Return (X, Y) of the center of cell containing provided text 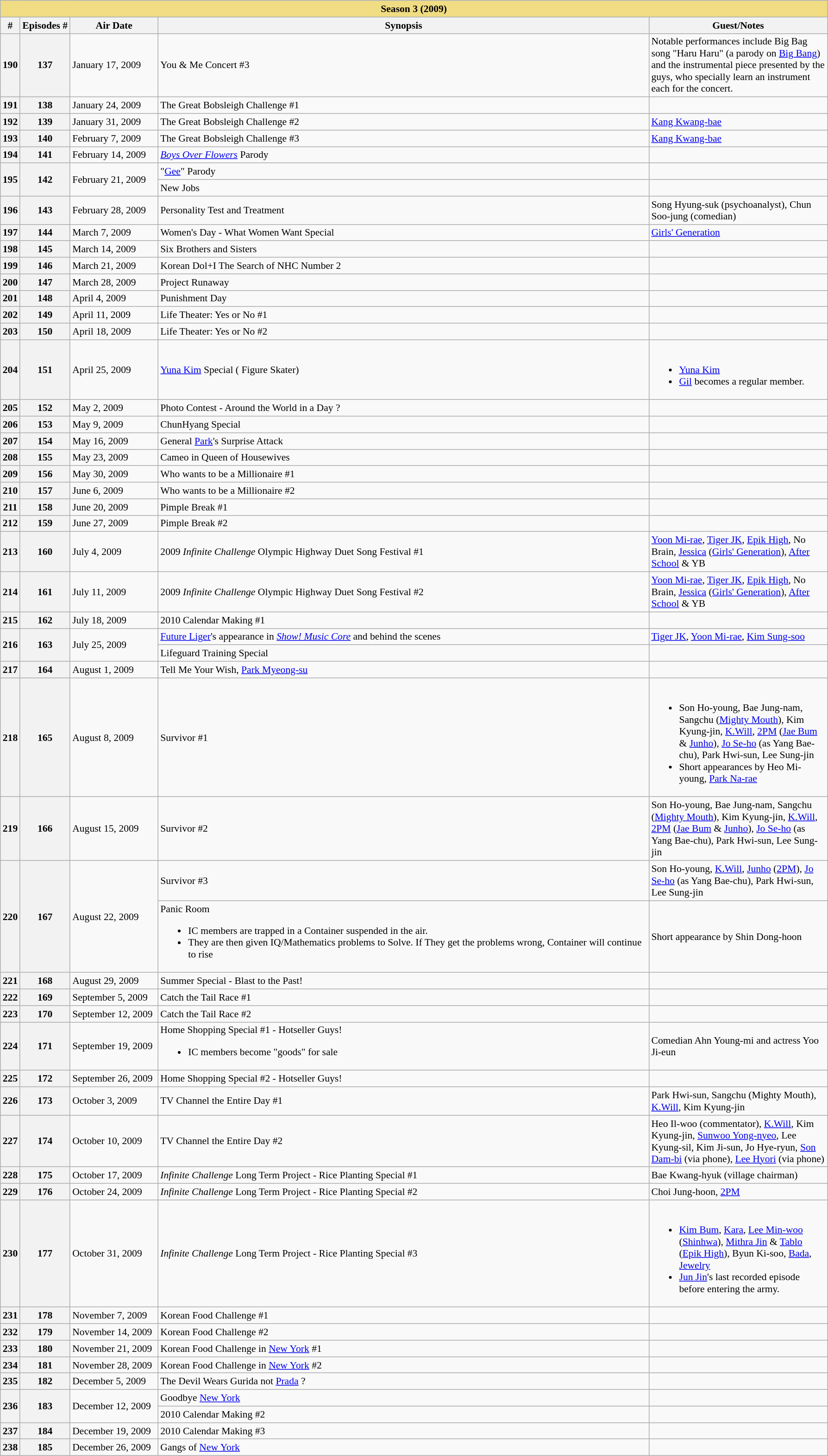
Women's Day - What Women Want Special (403, 233)
September 26, 2009 (114, 1079)
Season 3 (2009) (414, 9)
October 10, 2009 (114, 1141)
210 (10, 491)
February 7, 2009 (114, 138)
Cameo in Queen of Housewives (403, 458)
227 (10, 1141)
Son Ho-young, K.Will, Junho (2PM), Jo Se-ho (as Yang Bae-chu), Park Hwi-sun, Lee Sung-jin (738, 881)
146 (45, 266)
216 (10, 645)
Yuna KimGil becomes a regular member. (738, 370)
TV Channel the Entire Day #1 (403, 1101)
September 5, 2009 (114, 997)
139 (45, 122)
Lifeguard Training Special (403, 653)
190 (10, 65)
2009 Infinite Challenge Olympic Highway Duet Song Festival #1 (403, 552)
167 (45, 917)
Life Theater: Yes or No #2 (403, 332)
Yuna Kim Special ( Figure Skater) (403, 370)
October 24, 2009 (114, 1192)
151 (45, 370)
January 17, 2009 (114, 65)
184 (45, 1431)
May 23, 2009 (114, 458)
172 (45, 1079)
September 19, 2009 (114, 1046)
223 (10, 1014)
170 (45, 1014)
222 (10, 997)
Korean Food Challenge in New York #2 (403, 1365)
December 12, 2009 (114, 1406)
209 (10, 474)
180 (45, 1349)
December 5, 2009 (114, 1381)
Choi Jung-hoon, 2PM (738, 1192)
203 (10, 332)
147 (45, 282)
164 (45, 670)
March 21, 2009 (114, 266)
Korean Food Challenge #2 (403, 1332)
160 (45, 552)
154 (45, 441)
Tell Me Your Wish, Park Myeong-su (403, 670)
Survivor #2 (403, 829)
The Great Bobsleigh Challenge #2 (403, 122)
Project Runaway (403, 282)
193 (10, 138)
Survivor #3 (403, 881)
229 (10, 1192)
218 (10, 738)
2010 Calendar Making #3 (403, 1431)
197 (10, 233)
Photo Contest - Around the World in a Day ? (403, 408)
237 (10, 1431)
March 7, 2009 (114, 233)
December 19, 2009 (114, 1431)
199 (10, 266)
Pimple Break #2 (403, 523)
September 12, 2009 (114, 1014)
November 28, 2009 (114, 1365)
207 (10, 441)
Short appearance by Shin Dong-hoon (738, 937)
137 (45, 65)
Comedian Ahn Young-mi and actress Yoo Ji-eun (738, 1046)
April 4, 2009 (114, 299)
196 (10, 210)
April 18, 2009 (114, 332)
June 6, 2009 (114, 491)
October 3, 2009 (114, 1101)
General Park's Surprise Attack (403, 441)
ChunHyang Special (403, 425)
Korean Food Challenge in New York #1 (403, 1349)
204 (10, 370)
Korean Dol+I The Search of NHC Number 2 (403, 266)
177 (45, 1254)
Home Shopping Special #2 - Hotseller Guys! (403, 1079)
Infinite Challenge Long Term Project - Rice Planting Special #1 (403, 1176)
August 22, 2009 (114, 917)
Bae Kwang-hyuk (village chairman) (738, 1176)
Park Hwi-sun, Sangchu (Mighty Mouth), K.Will, Kim Kyung-jin (738, 1101)
Who wants to be a Millionaire #2 (403, 491)
January 24, 2009 (114, 106)
194 (10, 155)
171 (45, 1046)
182 (45, 1381)
You & Me Concert #3 (403, 65)
169 (45, 997)
165 (45, 738)
Boys Over Flowers Parody (403, 155)
February 14, 2009 (114, 155)
138 (45, 106)
Episodes # (45, 25)
192 (10, 122)
175 (45, 1176)
Gangs of New York (403, 1448)
December 26, 2009 (114, 1448)
August 15, 2009 (114, 829)
July 4, 2009 (114, 552)
235 (10, 1381)
The Devil Wears Gurida not Prada ? (403, 1381)
228 (10, 1176)
148 (45, 299)
230 (10, 1254)
185 (45, 1448)
150 (45, 332)
Punishment Day (403, 299)
198 (10, 249)
224 (10, 1046)
Survivor #1 (403, 738)
213 (10, 552)
Korean Food Challenge #1 (403, 1316)
220 (10, 917)
236 (10, 1406)
143 (45, 210)
Infinite Challenge Long Term Project - Rice Planting Special #3 (403, 1254)
141 (45, 155)
162 (45, 620)
April 25, 2009 (114, 370)
The Great Bobsleigh Challenge #1 (403, 106)
155 (45, 458)
174 (45, 1141)
178 (45, 1316)
November 14, 2009 (114, 1332)
February 21, 2009 (114, 180)
# (10, 25)
212 (10, 523)
173 (45, 1101)
February 28, 2009 (114, 210)
Catch the Tail Race #1 (403, 997)
Summer Special - Blast to the Past! (403, 981)
November 21, 2009 (114, 1349)
179 (45, 1332)
January 31, 2009 (114, 122)
200 (10, 282)
149 (45, 315)
July 11, 2009 (114, 592)
144 (45, 233)
Song Hyung-suk (psychoanalyst), Chun Soo-jung (comedian) (738, 210)
140 (45, 138)
231 (10, 1316)
2010 Calendar Making #1 (403, 620)
March 28, 2009 (114, 282)
Who wants to be a Millionaire #1 (403, 474)
2009 Infinite Challenge Olympic Highway Duet Song Festival #2 (403, 592)
145 (45, 249)
232 (10, 1332)
157 (45, 491)
219 (10, 829)
159 (45, 523)
Goodbye New York (403, 1398)
June 27, 2009 (114, 523)
168 (45, 981)
217 (10, 670)
Synopsis (403, 25)
214 (10, 592)
221 (10, 981)
176 (45, 1192)
215 (10, 620)
226 (10, 1101)
November 7, 2009 (114, 1316)
Catch the Tail Race #2 (403, 1014)
March 14, 2009 (114, 249)
142 (45, 180)
158 (45, 507)
July 18, 2009 (114, 620)
163 (45, 645)
Pimple Break #1 (403, 507)
208 (10, 458)
205 (10, 408)
152 (45, 408)
Six Brothers and Sisters (403, 249)
Life Theater: Yes or No #1 (403, 315)
The Great Bobsleigh Challenge #3 (403, 138)
August 8, 2009 (114, 738)
New Jobs (403, 188)
183 (45, 1406)
"Gee" Parody (403, 172)
201 (10, 299)
153 (45, 425)
238 (10, 1448)
161 (45, 592)
Future Liger's appearance in Show! Music Core and behind the scenes (403, 637)
233 (10, 1349)
206 (10, 425)
August 1, 2009 (114, 670)
Home Shopping Special #1 - Hotseller Guys!IC members become "goods" for sale (403, 1046)
166 (45, 829)
May 30, 2009 (114, 474)
Guest/Notes (738, 25)
Infinite Challenge Long Term Project - Rice Planting Special #2 (403, 1192)
April 11, 2009 (114, 315)
211 (10, 507)
191 (10, 106)
May 9, 2009 (114, 425)
202 (10, 315)
181 (45, 1365)
July 25, 2009 (114, 645)
234 (10, 1365)
October 17, 2009 (114, 1176)
October 31, 2009 (114, 1254)
Personality Test and Treatment (403, 210)
156 (45, 474)
195 (10, 180)
Air Date (114, 25)
Girls' Generation (738, 233)
August 29, 2009 (114, 981)
Tiger JK, Yoon Mi-rae, Kim Sung-soo (738, 637)
225 (10, 1079)
May 16, 2009 (114, 441)
TV Channel the Entire Day #2 (403, 1141)
June 20, 2009 (114, 507)
May 2, 2009 (114, 408)
2010 Calendar Making #2 (403, 1414)
